Provide the [X, Y] coordinate of the cell's center where the given text is located.  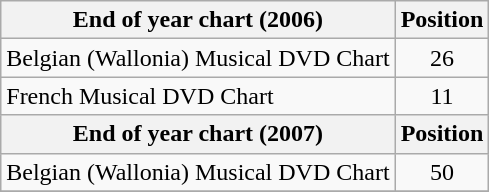
50 [442, 172]
French Musical DVD Chart [198, 96]
End of year chart (2007) [198, 134]
End of year chart (2006) [198, 20]
26 [442, 58]
11 [442, 96]
